Provide the [x, y] coordinate of the cell's center where the given text is located.  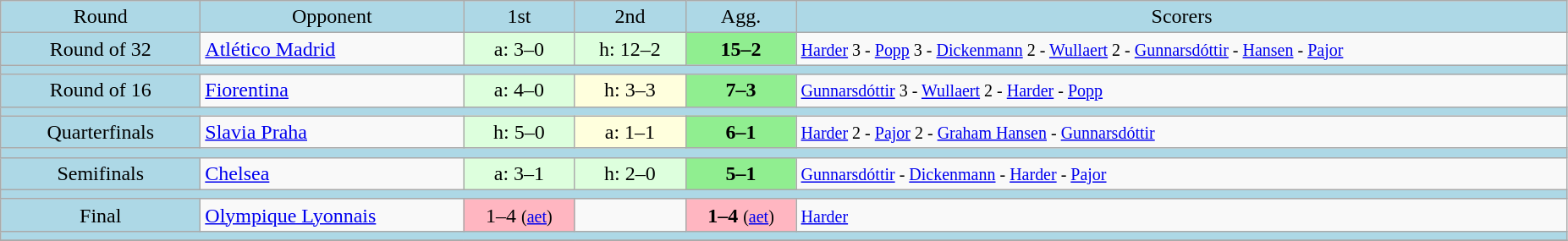
Quarterfinals [101, 132]
7–3 [741, 90]
15–2 [741, 49]
Round of 16 [101, 90]
Harder [1181, 215]
5–1 [741, 173]
Gunnarsdóttir - Dickenmann - Harder - Pajor [1181, 173]
a: 3–0 [520, 49]
2nd [630, 17]
Olympique Lyonnais [332, 215]
Round [101, 17]
Harder 2 - Pajor 2 - Graham Hansen - Gunnarsdóttir [1181, 132]
Gunnarsdóttir 3 - Wullaert 2 - Harder - Popp [1181, 90]
h: 3–3 [630, 90]
Harder 3 - Popp 3 - Dickenmann 2 - Wullaert 2 - Gunnarsdóttir - Hansen - Pajor [1181, 49]
1st [520, 17]
Final [101, 215]
a: 4–0 [520, 90]
Slavia Praha [332, 132]
h: 12–2 [630, 49]
h: 5–0 [520, 132]
Atlético Madrid [332, 49]
Semifinals [101, 173]
Scorers [1181, 17]
Agg. [741, 17]
Opponent [332, 17]
h: 2–0 [630, 173]
6–1 [741, 132]
a: 3–1 [520, 173]
Fiorentina [332, 90]
Round of 32 [101, 49]
Chelsea [332, 173]
a: 1–1 [630, 132]
